Return (X, Y) of the center of cell containing provided text 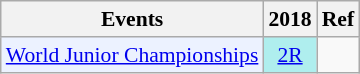
Ref (338, 19)
World Junior Championships (132, 55)
Events (132, 19)
2018 (290, 19)
2R (290, 55)
